Identify which cell holds the provided text, then report its (X, Y) central coordinate. 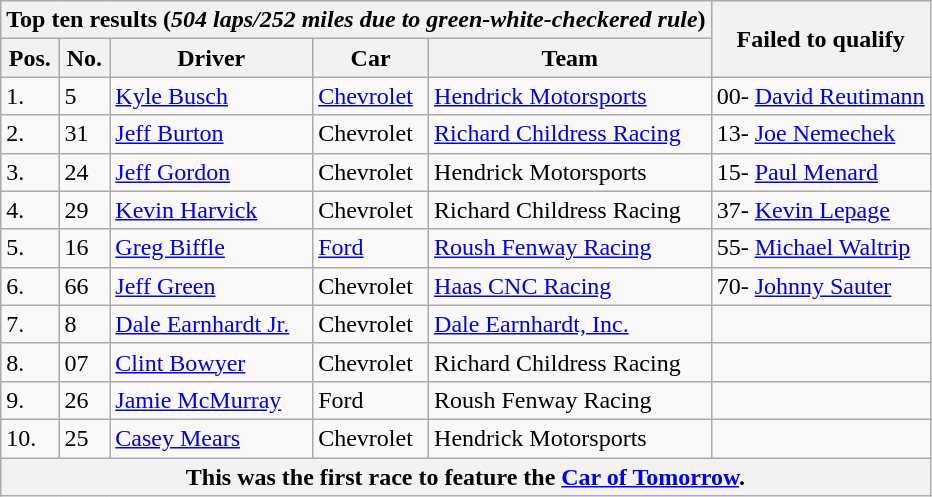
Failed to qualify (820, 39)
15- Paul Menard (820, 172)
55- Michael Waltrip (820, 248)
8 (84, 324)
Top ten results (504 laps/252 miles due to green-white-checkered rule) (356, 20)
Driver (212, 58)
26 (84, 400)
31 (84, 134)
3. (30, 172)
Jeff Burton (212, 134)
Team (570, 58)
Kevin Harvick (212, 210)
37- Kevin Lepage (820, 210)
2. (30, 134)
13- Joe Nemechek (820, 134)
Jeff Green (212, 286)
10. (30, 438)
Haas CNC Racing (570, 286)
16 (84, 248)
Dale Earnhardt, Inc. (570, 324)
This was the first race to feature the Car of Tomorrow. (466, 477)
5. (30, 248)
66 (84, 286)
Jeff Gordon (212, 172)
70- Johnny Sauter (820, 286)
7. (30, 324)
Greg Biffle (212, 248)
8. (30, 362)
6. (30, 286)
07 (84, 362)
Casey Mears (212, 438)
Kyle Busch (212, 96)
24 (84, 172)
Car (371, 58)
No. (84, 58)
4. (30, 210)
1. (30, 96)
Dale Earnhardt Jr. (212, 324)
5 (84, 96)
9. (30, 400)
Jamie McMurray (212, 400)
25 (84, 438)
00- David Reutimann (820, 96)
Pos. (30, 58)
29 (84, 210)
Clint Bowyer (212, 362)
